From the cell containing the given text, extract its center point as (x, y) coordinate. 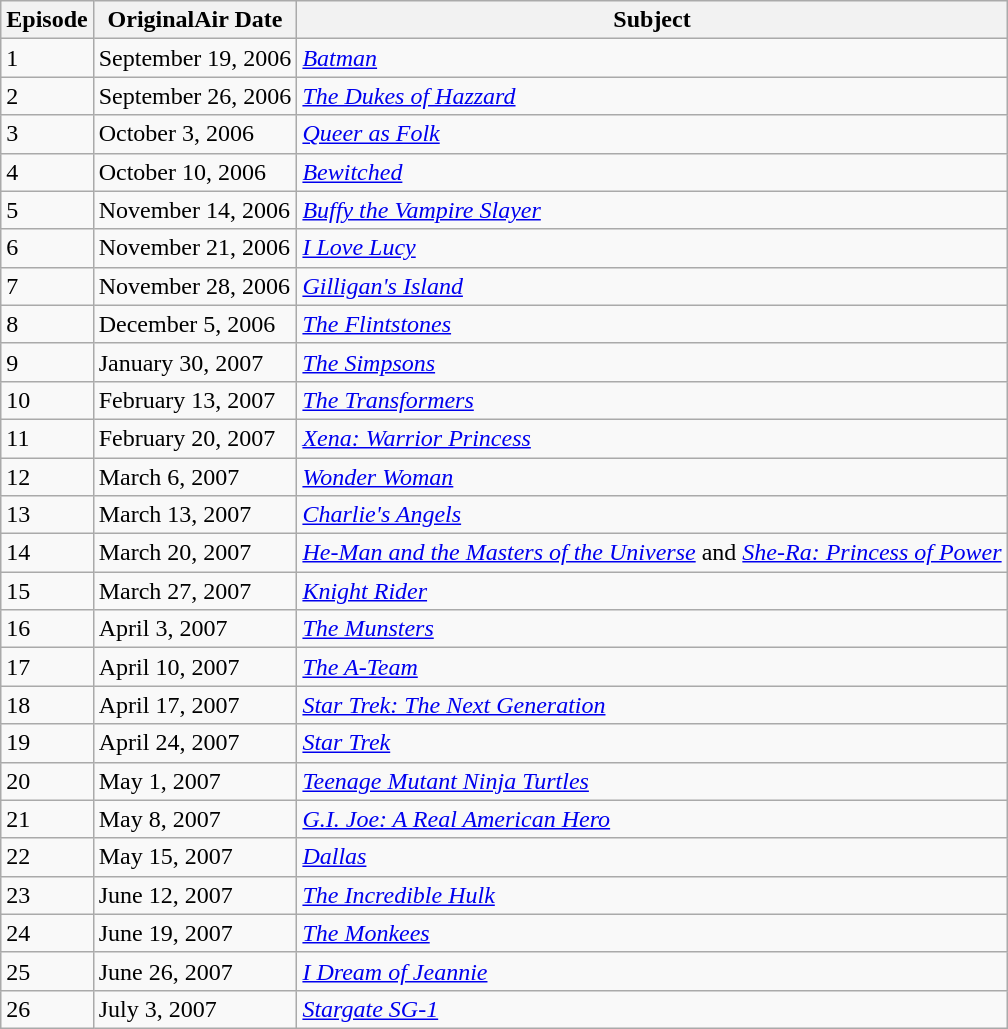
The Dukes of Hazzard (652, 96)
15 (47, 591)
April 10, 2007 (195, 667)
September 19, 2006 (195, 58)
Star Trek: The Next Generation (652, 705)
I Love Lucy (652, 248)
April 3, 2007 (195, 629)
11 (47, 438)
Stargate SG-1 (652, 1009)
Queer as Folk (652, 134)
December 5, 2006 (195, 324)
May 15, 2007 (195, 857)
21 (47, 819)
September 26, 2006 (195, 96)
June 19, 2007 (195, 933)
8 (47, 324)
Charlie's Angels (652, 515)
6 (47, 248)
Bewitched (652, 172)
13 (47, 515)
Episode (47, 20)
5 (47, 210)
24 (47, 933)
Teenage Mutant Ninja Turtles (652, 781)
Knight Rider (652, 591)
He-Man and the Masters of the Universe and She-Ra: Princess of Power (652, 553)
10 (47, 400)
18 (47, 705)
The A-Team (652, 667)
9 (47, 362)
17 (47, 667)
2 (47, 96)
14 (47, 553)
23 (47, 895)
March 20, 2007 (195, 553)
1 (47, 58)
March 13, 2007 (195, 515)
Wonder Woman (652, 477)
22 (47, 857)
The Incredible Hulk (652, 895)
October 3, 2006 (195, 134)
20 (47, 781)
March 6, 2007 (195, 477)
June 12, 2007 (195, 895)
January 30, 2007 (195, 362)
November 28, 2006 (195, 286)
Subject (652, 20)
I Dream of Jeannie (652, 971)
The Monkees (652, 933)
Star Trek (652, 743)
Gilligan's Island (652, 286)
March 27, 2007 (195, 591)
The Flintstones (652, 324)
The Simpsons (652, 362)
Batman (652, 58)
February 13, 2007 (195, 400)
26 (47, 1009)
Buffy the Vampire Slayer (652, 210)
12 (47, 477)
February 20, 2007 (195, 438)
The Munsters (652, 629)
The Transformers (652, 400)
May 1, 2007 (195, 781)
25 (47, 971)
19 (47, 743)
7 (47, 286)
April 17, 2007 (195, 705)
April 24, 2007 (195, 743)
Dallas (652, 857)
October 10, 2006 (195, 172)
4 (47, 172)
June 26, 2007 (195, 971)
Xena: Warrior Princess (652, 438)
May 8, 2007 (195, 819)
July 3, 2007 (195, 1009)
November 21, 2006 (195, 248)
16 (47, 629)
3 (47, 134)
OriginalAir Date (195, 20)
G.I. Joe: A Real American Hero (652, 819)
November 14, 2006 (195, 210)
